Output the (X, Y) coordinate of the center of the cell containing the given text.  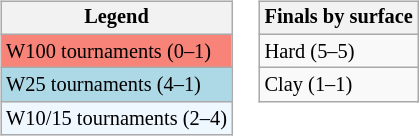
Hard (5–5) (339, 51)
Clay (1–1) (339, 85)
Legend (116, 18)
W25 tournaments (4–1) (116, 85)
Finals by surface (339, 18)
W10/15 tournaments (2–4) (116, 119)
W100 tournaments (0–1) (116, 51)
